Identify which cell holds the provided text, then report its [x, y] central coordinate. 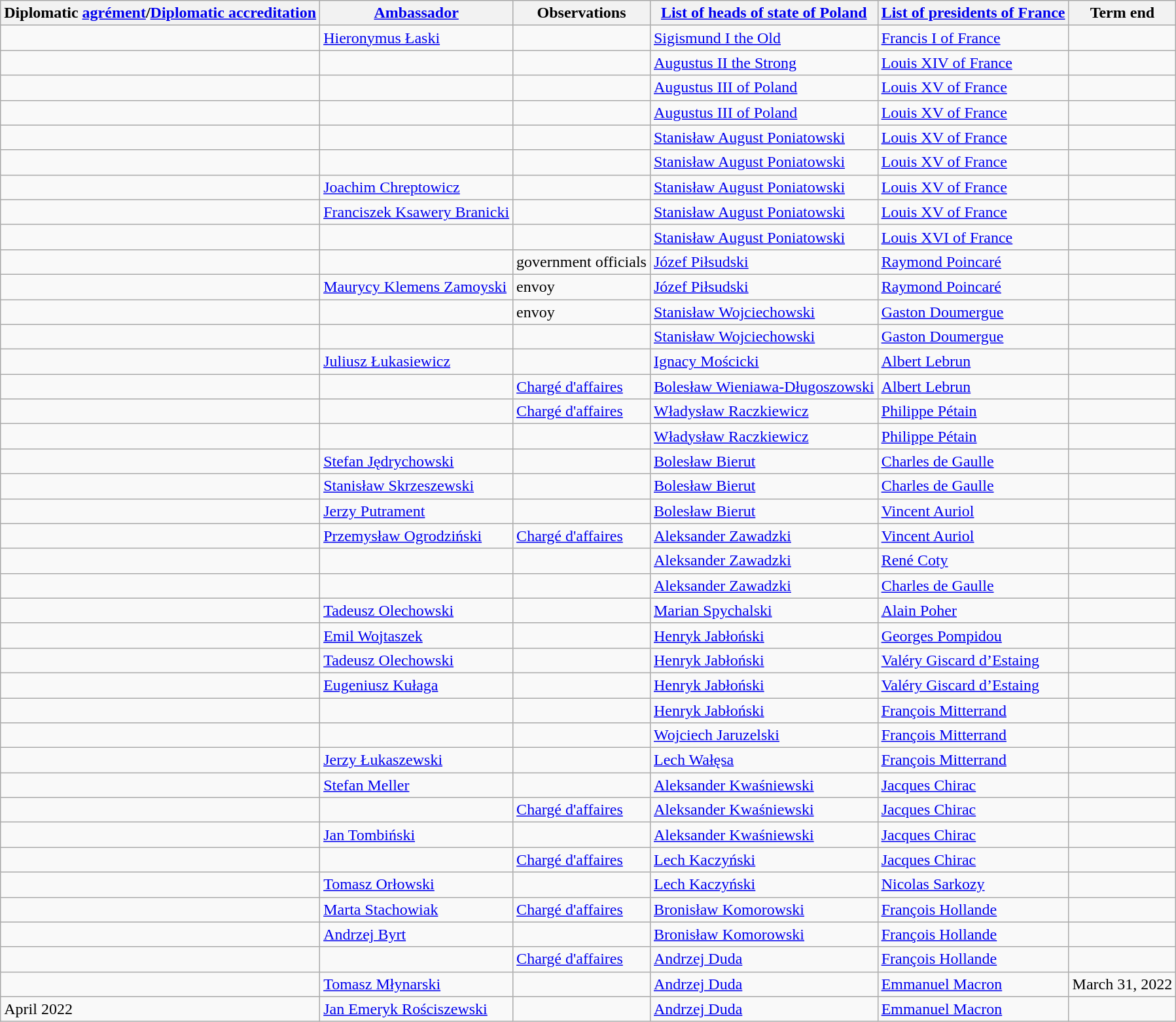
Maurycy Klemens Zamoyski [416, 287]
Joachim Chreptowicz [416, 187]
Bolesław Wieniawa-Długoszowski [764, 387]
April 2022 [160, 1009]
Jerzy Putrament [416, 511]
Juliusz Łukasiewicz [416, 362]
Term end [1122, 13]
March 31, 2022 [1122, 984]
Stefan Meller [416, 785]
Tomasz Młynarski [416, 984]
Alain Poher [973, 610]
Hieronymus Łaski [416, 38]
Nicolas Sarkozy [973, 885]
Ambassador [416, 13]
List of heads of state of Poland [764, 13]
Diplomatic agrément/Diplomatic accreditation [160, 13]
Stefan Jędrychowski [416, 461]
Jan Tombiński [416, 835]
René Coty [973, 561]
Jan Emeryk Rościszewski [416, 1009]
Ignacy Mościcki [764, 362]
Emil Wojtaszek [416, 635]
Jerzy Łukaszewski [416, 760]
Louis XIV of France [973, 63]
government officials [582, 262]
Tomasz Orłowski [416, 885]
Observations [582, 13]
Georges Pompidou [973, 635]
Francis I of France [973, 38]
Marta Stachowiak [416, 909]
Andrzej Byrt [416, 934]
Eugeniusz Kułaga [416, 685]
Sigismund I the Old [764, 38]
Stanisław Skrzeszewski [416, 486]
List of presidents of France [973, 13]
Louis XVI of France [973, 237]
Lech Wałęsa [764, 760]
Marian Spychalski [764, 610]
Franciszek Ksawery Branicki [416, 212]
Przemysław Ogrodziński [416, 536]
Wojciech Jaruzelski [764, 735]
Augustus II the Strong [764, 63]
